Capture the cell that displays the provided text and extract its (X, Y) central coordinate. 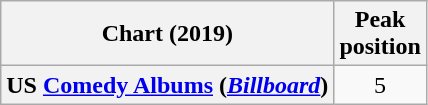
US Comedy Albums (Billboard) (168, 85)
Chart (2019) (168, 34)
Peakposition (380, 34)
5 (380, 85)
